Search for the cell housing the specified text and yield its [X, Y] center coordinate. 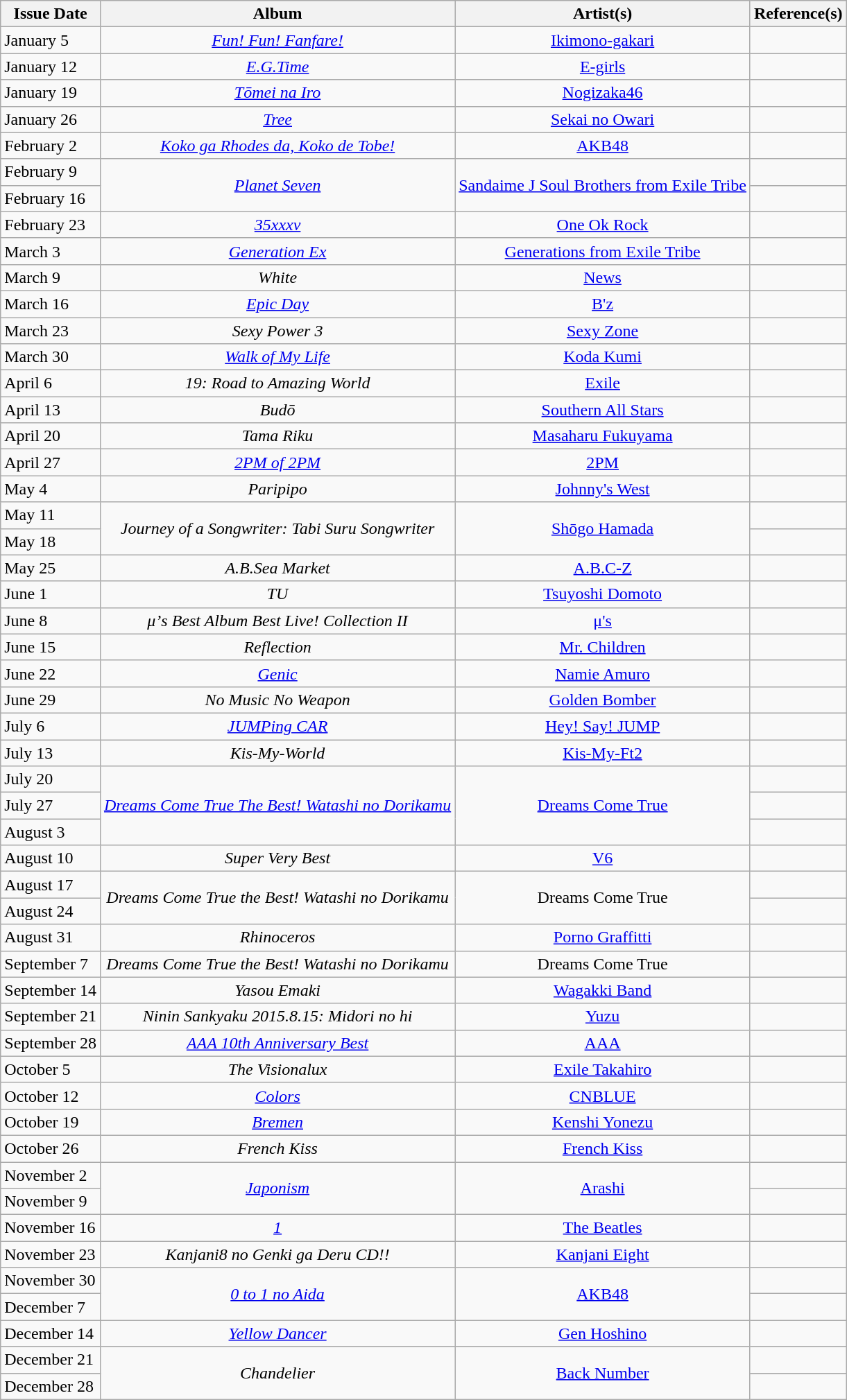
Journey of a Songwriter: Tabi Suru Songwriter [277, 528]
Kanjani8 no Genki ga Deru CD!! [277, 1254]
Sexy Power 3 [277, 331]
Yasou Emaki [277, 990]
December 21 [51, 1360]
Masaharu Fukuyama [603, 436]
Kis-My-Ft2 [603, 752]
Back Number [603, 1373]
March 16 [51, 304]
Planet Seven [277, 185]
Tsuyoshi Domoto [603, 594]
February 2 [51, 146]
Porno Graffitti [603, 937]
Wagakki Band [603, 990]
One Ok Rock [603, 225]
Namie Amuro [603, 673]
Gen Hoshino [603, 1333]
E.G.Time [277, 67]
January 5 [51, 40]
The Visionalux [277, 1069]
Generation Ex [277, 251]
V6 [603, 858]
0 to 1 no Aida [277, 1294]
E-girls [603, 67]
February 16 [51, 198]
35xxxv [277, 225]
A.B.Sea Market [277, 568]
March 23 [51, 331]
Shōgo Hamada [603, 528]
September 14 [51, 990]
July 27 [51, 806]
November 2 [51, 1175]
May 18 [51, 542]
August 17 [51, 885]
Reflection [277, 647]
Album [277, 14]
Generations from Exile Tribe [603, 251]
May 25 [51, 568]
A.B.C-Z [603, 568]
Southern All Stars [603, 410]
Reference(s) [798, 14]
Bremen [277, 1122]
June 29 [51, 700]
April 20 [51, 436]
November 9 [51, 1202]
2PM [603, 463]
Sekai no Owari [603, 119]
News [603, 277]
Issue Date [51, 14]
June 8 [51, 621]
Golden Bomber [603, 700]
Yuzu [603, 1017]
Kis-My-World [277, 752]
April 13 [51, 410]
April 27 [51, 463]
Budō [277, 410]
Exile [603, 383]
Chandelier [277, 1373]
Epic Day [277, 304]
Hey! Say! JUMP [603, 726]
JUMPing CAR [277, 726]
April 6 [51, 383]
June 1 [51, 594]
October 26 [51, 1148]
June 15 [51, 647]
August 3 [51, 832]
Ikimono-gakari [603, 40]
19: Road to Amazing World [277, 383]
October 19 [51, 1122]
August 10 [51, 858]
Tōmei na Iro [277, 93]
AAA 10th Anniversary Best [277, 1043]
March 9 [51, 277]
Kenshi Yonezu [603, 1122]
Johnny's West [603, 489]
Paripipo [277, 489]
Arashi [603, 1189]
Tama Riku [277, 436]
Sandaime J Soul Brothers from Exile Tribe [603, 185]
September 28 [51, 1043]
December 14 [51, 1333]
May 11 [51, 515]
July 20 [51, 779]
December 7 [51, 1307]
February 23 [51, 225]
Ninin Sankyaku 2015.8.15: Midori no hi [277, 1017]
μ’s Best Album Best Live! Collection II [277, 621]
Koko ga Rhodes da, Koko de Tobe! [277, 146]
September 7 [51, 964]
January 26 [51, 119]
March 3 [51, 251]
Super Very Best [277, 858]
Koda Kumi [603, 357]
Tree [277, 119]
Sexy Zone [603, 331]
August 24 [51, 911]
Exile Takahiro [603, 1069]
Mr. Children [603, 647]
μ's [603, 621]
Rhinoceros [277, 937]
July 6 [51, 726]
July 13 [51, 752]
October 5 [51, 1069]
March 30 [51, 357]
November 30 [51, 1281]
Fun! Fun! Fanfare! [277, 40]
November 23 [51, 1254]
1 [277, 1228]
TU [277, 594]
December 28 [51, 1386]
AAA [603, 1043]
January 19 [51, 93]
CNBLUE [603, 1096]
Walk of My Life [277, 357]
The Beatles [603, 1228]
Genic [277, 673]
October 12 [51, 1096]
Kanjani Eight [603, 1254]
Artist(s) [603, 14]
June 22 [51, 673]
White [277, 277]
Dreams Come True The Best! Watashi no Dorikamu [277, 806]
No Music No Weapon [277, 700]
2PM of 2PM [277, 463]
May 4 [51, 489]
November 16 [51, 1228]
Yellow Dancer [277, 1333]
Nogizaka46 [603, 93]
January 12 [51, 67]
Colors [277, 1096]
B'z [603, 304]
Japonism [277, 1189]
February 9 [51, 172]
August 31 [51, 937]
September 21 [51, 1017]
